Capture the cell that displays the provided text and extract its (X, Y) central coordinate. 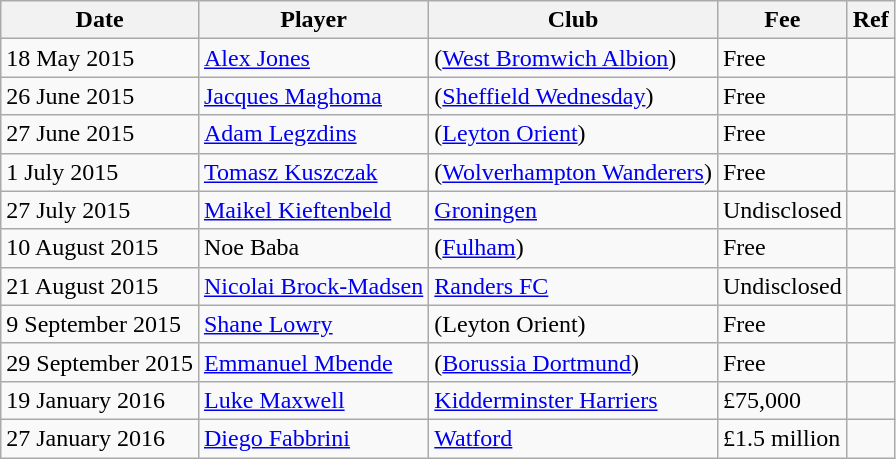
Jacques Maghoma (313, 96)
27 July 2015 (100, 210)
Watford (574, 438)
£75,000 (782, 400)
Shane Lowry (313, 324)
19 January 2016 (100, 400)
27 January 2016 (100, 438)
Emmanuel Mbende (313, 362)
(Wolverhampton Wanderers) (574, 172)
21 August 2015 (100, 286)
Groningen (574, 210)
Adam Legzdins (313, 134)
(Sheffield Wednesday) (574, 96)
9 September 2015 (100, 324)
Luke Maxwell (313, 400)
(Fulham) (574, 248)
Randers FC (574, 286)
1 July 2015 (100, 172)
29 September 2015 (100, 362)
Noe Baba (313, 248)
27 June 2015 (100, 134)
£1.5 million (782, 438)
(West Bromwich Albion) (574, 58)
Kidderminster Harriers (574, 400)
Date (100, 20)
Club (574, 20)
Nicolai Brock-Madsen (313, 286)
Fee (782, 20)
10 August 2015 (100, 248)
Alex Jones (313, 58)
Player (313, 20)
(Borussia Dortmund) (574, 362)
Tomasz Kuszczak (313, 172)
Diego Fabbrini (313, 438)
Maikel Kieftenbeld (313, 210)
Ref (870, 20)
26 June 2015 (100, 96)
18 May 2015 (100, 58)
